Identify which cell holds the provided text, then report its [x, y] central coordinate. 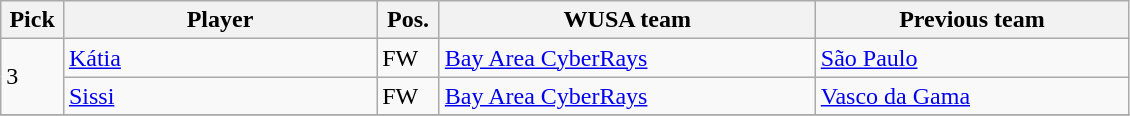
Pick [32, 20]
Kátia [220, 58]
Vasco da Gama [972, 96]
São Paulo [972, 58]
Player [220, 20]
Pos. [408, 20]
3 [32, 77]
Previous team [972, 20]
WUSA team [627, 20]
Sissi [220, 96]
